For the text-containing cell, return its midpoint in [X, Y] coordinate format. 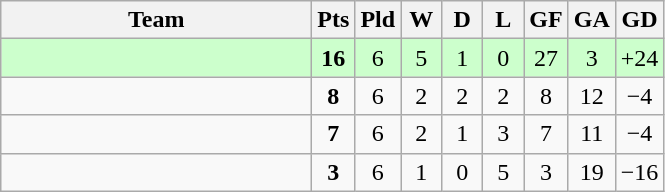
12 [592, 96]
Team [156, 20]
GA [592, 20]
Pts [334, 20]
16 [334, 58]
L [504, 20]
D [462, 20]
27 [546, 58]
19 [592, 172]
−16 [640, 172]
GD [640, 20]
GF [546, 20]
+24 [640, 58]
11 [592, 134]
W [422, 20]
Pld [378, 20]
